Capture the cell that displays the provided text and extract its (x, y) central coordinate. 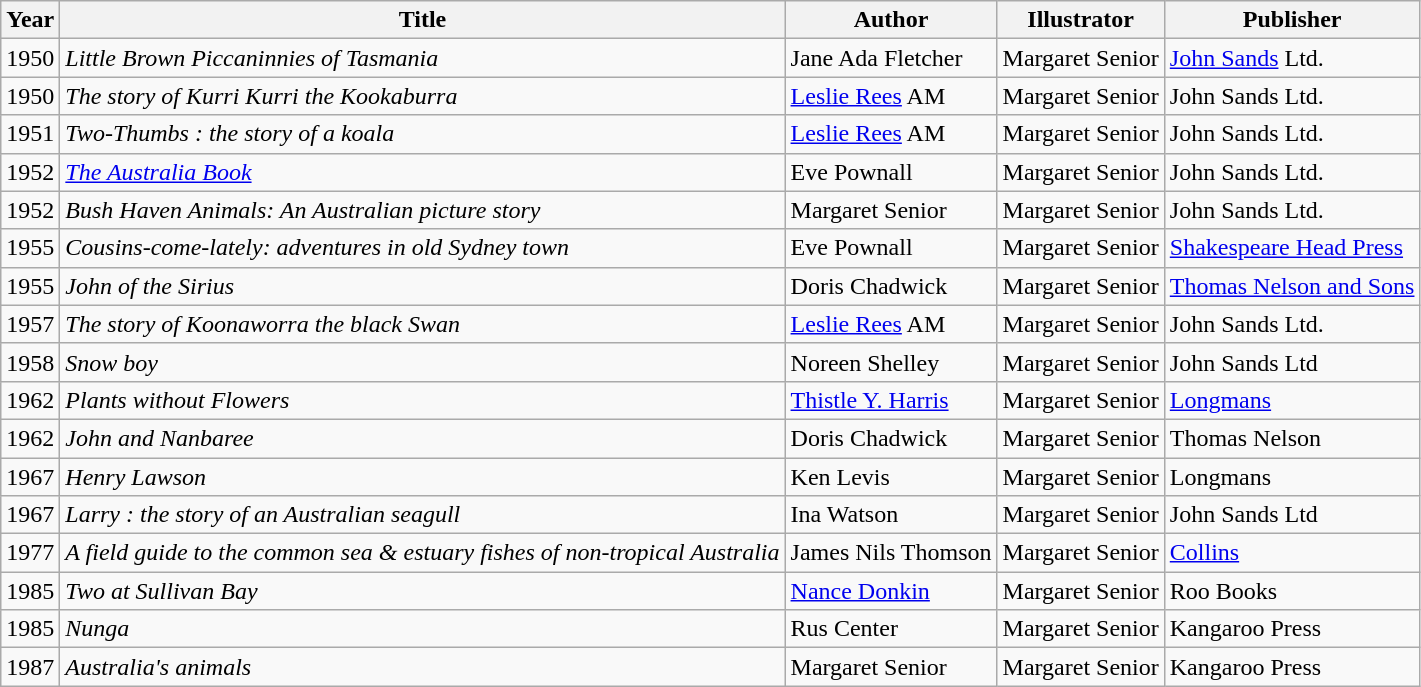
Illustrator (1080, 20)
John of the Sirius (422, 286)
Roo Books (1292, 591)
Ina Watson (891, 515)
Henry Lawson (422, 477)
Rus Center (891, 629)
1957 (30, 324)
Author (891, 20)
John and Nanbaree (422, 438)
Ken Levis (891, 477)
1987 (30, 667)
Cousins-come-lately: adventures in old Sydney town (422, 248)
Collins (1292, 553)
Thistle Y. Harris (891, 400)
Nunga (422, 629)
James Nils Thomson (891, 553)
Bush Haven Animals: An Australian picture story (422, 210)
Title (422, 20)
1958 (30, 362)
Two at Sullivan Bay (422, 591)
Two-Thumbs : the story of a koala (422, 134)
Larry : the story of an Australian seagull (422, 515)
The story of Koonaworra the black Swan (422, 324)
Publisher (1292, 20)
Plants without Flowers (422, 400)
Thomas Nelson and Sons (1292, 286)
Little Brown Piccaninnies of Tasmania (422, 58)
Australia's animals (422, 667)
The Australia Book (422, 172)
A field guide to the common sea & estuary fishes of non-tropical Australia (422, 553)
The story of Kurri Kurri the Kookaburra (422, 96)
Nance Donkin (891, 591)
1951 (30, 134)
1977 (30, 553)
Noreen Shelley (891, 362)
Shakespeare Head Press (1292, 248)
Snow boy (422, 362)
Jane Ada Fletcher (891, 58)
Year (30, 20)
Thomas Nelson (1292, 438)
